For the text-containing cell, return its midpoint in [x, y] coordinate format. 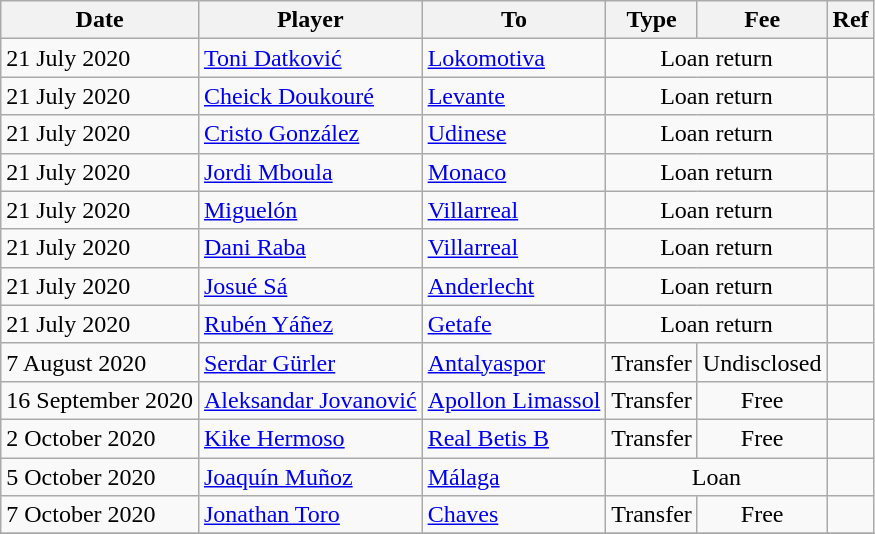
Levante [514, 96]
16 September 2020 [100, 400]
Chaves [514, 515]
Josué Sá [310, 286]
Cristo González [310, 134]
Player [310, 20]
5 October 2020 [100, 477]
Type [652, 20]
Toni Datković [310, 58]
Málaga [514, 477]
Real Betis B [514, 438]
Monaco [514, 172]
2 October 2020 [100, 438]
Udinese [514, 134]
Apollon Limassol [514, 400]
7 October 2020 [100, 515]
Anderlecht [514, 286]
Getafe [514, 324]
7 August 2020 [100, 362]
Aleksandar Jovanović [310, 400]
Antalyaspor [514, 362]
Ref [850, 20]
Kike Hermoso [310, 438]
Lokomotiva [514, 58]
Undisclosed [762, 362]
Joaquín Muñoz [310, 477]
Dani Raba [310, 248]
Miguelón [310, 210]
Date [100, 20]
Jonathan Toro [310, 515]
Loan [716, 477]
Serdar Gürler [310, 362]
Jordi Mboula [310, 172]
Cheick Doukouré [310, 96]
Rubén Yáñez [310, 324]
Fee [762, 20]
To [514, 20]
